For the text-containing cell, return its midpoint in (X, Y) coordinate format. 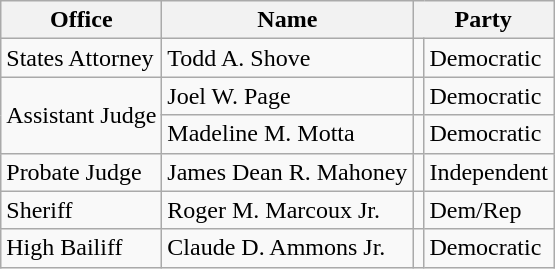
Office (82, 20)
Probate Judge (82, 172)
Dem/Rep (489, 210)
Madeline M. Motta (288, 134)
Roger M. Marcoux Jr. (288, 210)
James Dean R. Mahoney (288, 172)
High Bailiff (82, 248)
Name (288, 20)
Sheriff (82, 210)
Independent (489, 172)
Assistant Judge (82, 115)
States Attorney (82, 58)
Claude D. Ammons Jr. (288, 248)
Joel W. Page (288, 96)
Party (484, 20)
Todd A. Shove (288, 58)
